Provide the [X, Y] coordinate of the cell's center where the given text is located.  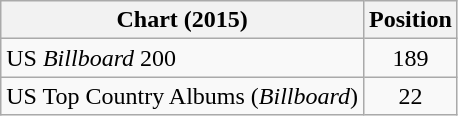
22 [411, 96]
US Top Country Albums (Billboard) [182, 96]
Position [411, 20]
US Billboard 200 [182, 58]
Chart (2015) [182, 20]
189 [411, 58]
